Detect which cell encompasses the target text, then output its [X, Y] center coordinate. 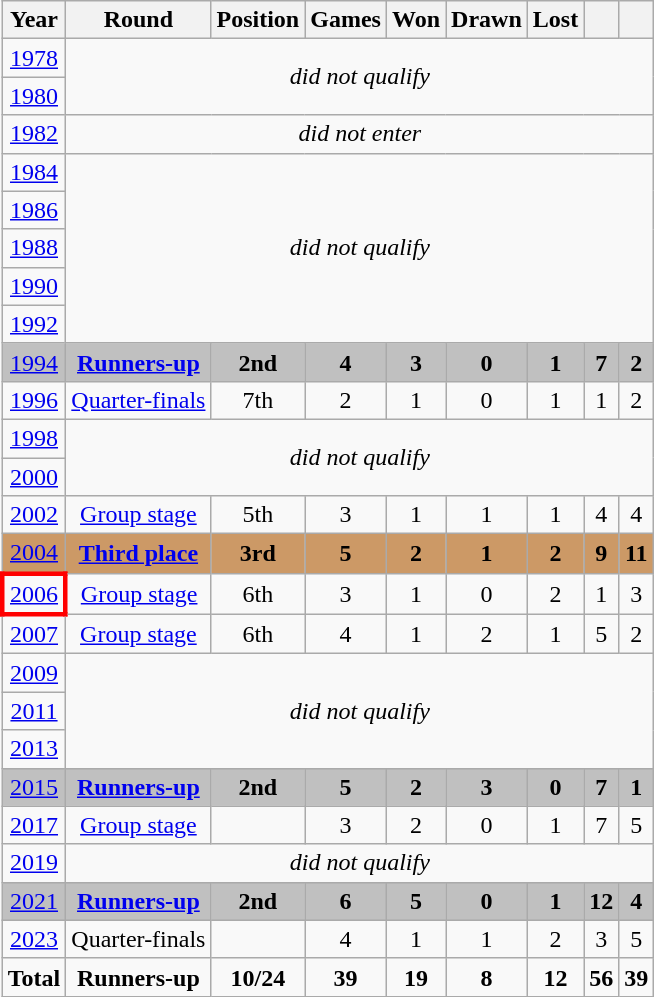
11 [636, 554]
2013 [34, 749]
7th [258, 400]
did not enter [360, 134]
1990 [34, 286]
2007 [34, 634]
2015 [34, 787]
2019 [34, 863]
2004 [34, 554]
2011 [34, 711]
2000 [34, 477]
19 [416, 977]
5th [258, 515]
1978 [34, 58]
Games [346, 20]
1982 [34, 134]
6 [346, 901]
2009 [34, 673]
9 [602, 554]
8 [487, 977]
10/24 [258, 977]
1998 [34, 438]
1996 [34, 400]
Position [258, 20]
1984 [34, 172]
Total [34, 977]
56 [602, 977]
2021 [34, 901]
1988 [34, 248]
2002 [34, 515]
1980 [34, 96]
Won [416, 20]
2017 [34, 825]
Round [138, 20]
3rd [258, 554]
2023 [34, 939]
2006 [34, 594]
Drawn [487, 20]
1992 [34, 324]
Lost [555, 20]
Third place [138, 554]
1986 [34, 210]
1994 [34, 362]
Year [34, 20]
